Return [X, Y] of the center of cell containing provided text 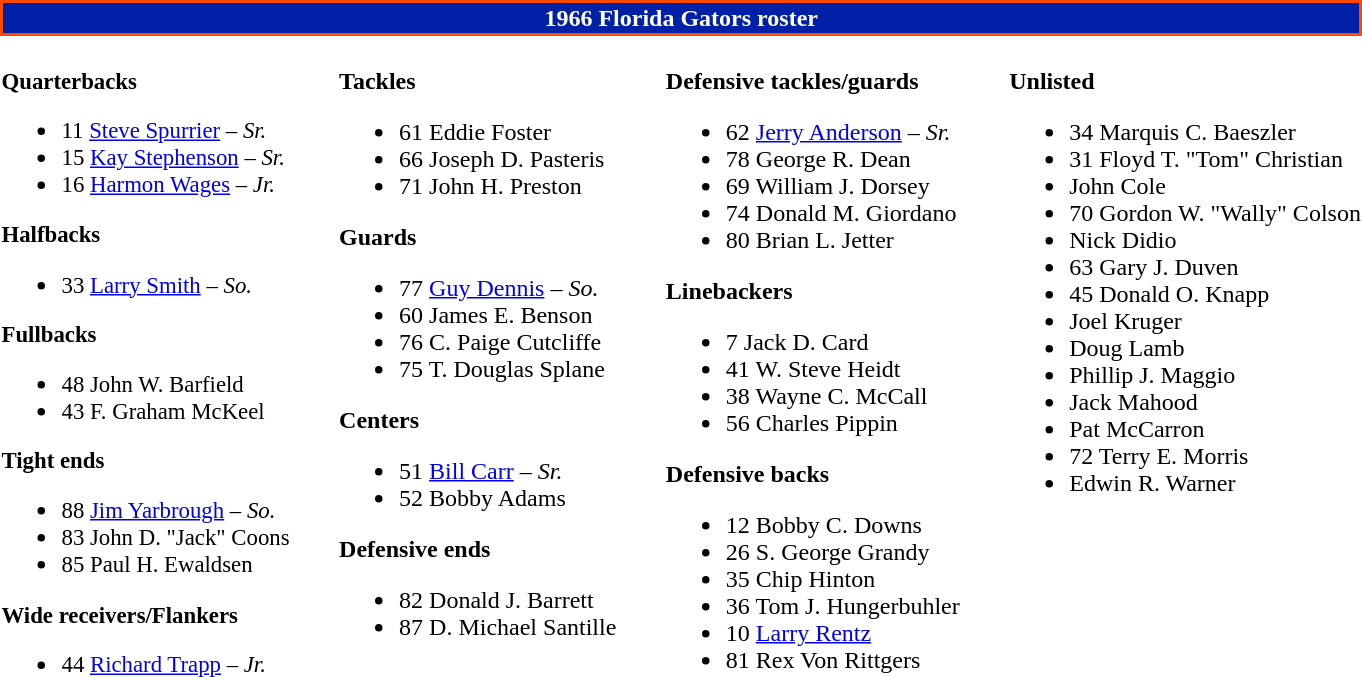
1966 Florida Gators roster [681, 18]
